Provide the [X, Y] coordinate of the cell's center where the given text is located.  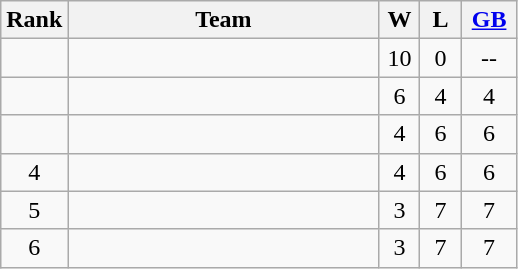
L [440, 20]
5 [34, 210]
-- [489, 58]
W [400, 20]
Rank [34, 20]
GB [489, 20]
0 [440, 58]
Team [224, 20]
10 [400, 58]
